For the text-containing cell, return its midpoint in (X, Y) coordinate format. 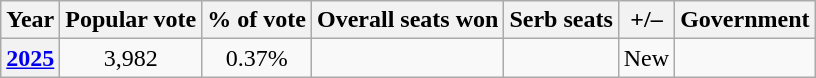
Serb seats (561, 20)
New (646, 58)
Popular vote (131, 20)
0.37% (257, 58)
3,982 (131, 58)
Overall seats won (407, 20)
Year (30, 20)
2025 (30, 58)
% of vote (257, 20)
Government (745, 20)
+/– (646, 20)
